Scan for the cell matching the given text and deliver its (X, Y) coordinate at center. 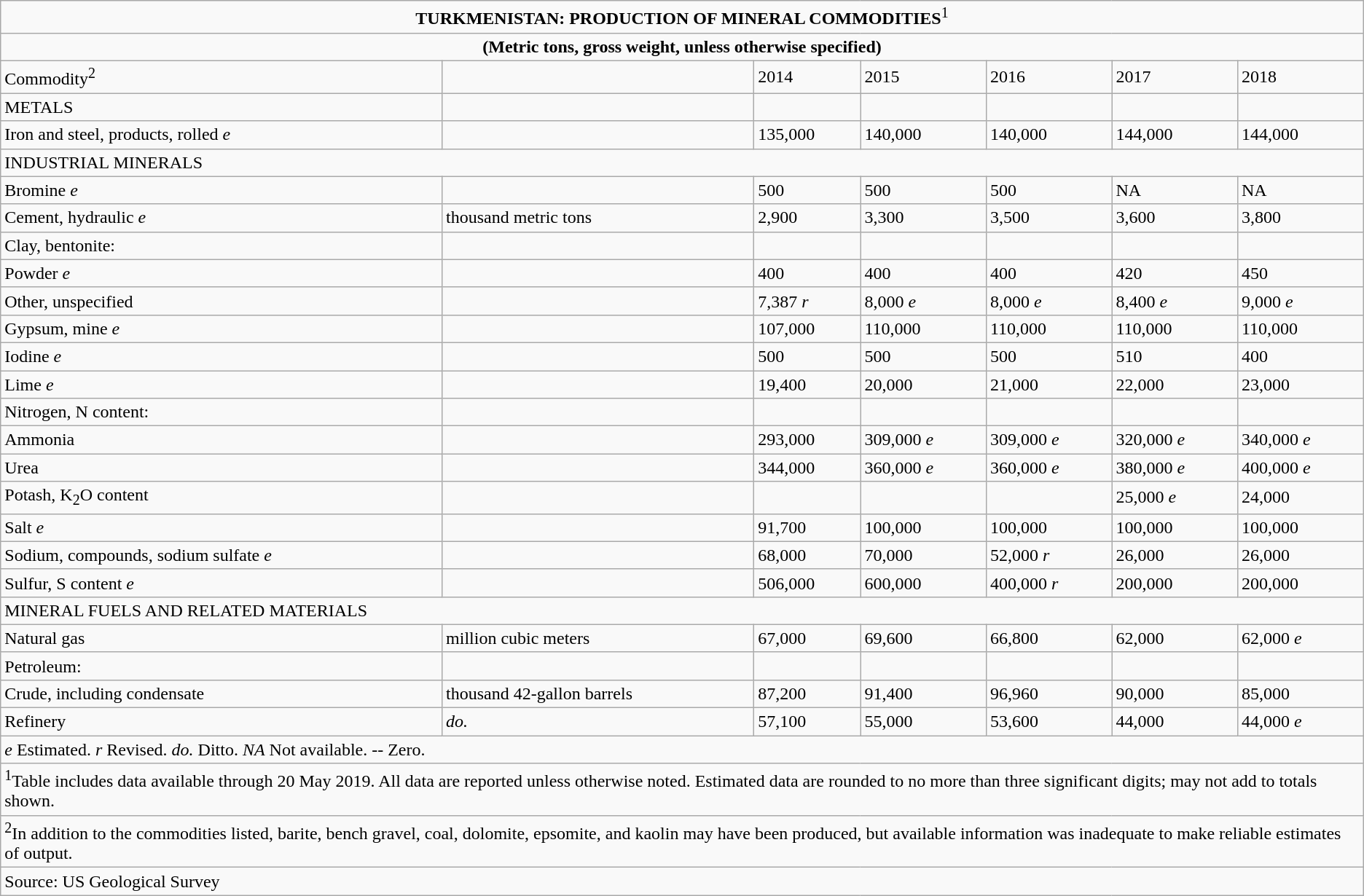
69,600 (923, 638)
Refinery (222, 722)
e Estimated. r Revised. do. Ditto. NA Not available. -- Zero. (682, 750)
7,387 r (807, 301)
Potash, K2O content (222, 498)
66,800 (1049, 638)
135,000 (807, 135)
21,000 (1049, 385)
Commodity2 (222, 77)
Sulfur, S content e (222, 583)
506,000 (807, 583)
400,000 r (1049, 583)
2017 (1175, 77)
Salt e (222, 527)
344,000 (807, 468)
70,000 (923, 555)
96,960 (1049, 694)
3,300 (923, 218)
3,800 (1300, 218)
2015 (923, 77)
600,000 (923, 583)
340,000 e (1300, 440)
20,000 (923, 385)
57,100 (807, 722)
Crude, including condensate (222, 694)
380,000 e (1175, 468)
2,900 (807, 218)
320,000 e (1175, 440)
Gypsum, mine e (222, 329)
2018 (1300, 77)
510 (1175, 356)
52,000 r (1049, 555)
107,000 (807, 329)
44,000 e (1300, 722)
23,000 (1300, 385)
53,600 (1049, 722)
(Metric tons, gross weight, unless otherwise specified) (682, 47)
Other, unspecified (222, 301)
Clay, bentonite: (222, 245)
2014 (807, 77)
400,000 e (1300, 468)
Iron and steel, products, rolled e (222, 135)
Cement, hydraulic e (222, 218)
24,000 (1300, 498)
million cubic meters (598, 638)
9,000 e (1300, 301)
67,000 (807, 638)
87,200 (807, 694)
55,000 (923, 722)
Sodium, compounds, sodium sulfate e (222, 555)
Petroleum: (222, 666)
68,000 (807, 555)
22,000 (1175, 385)
thousand metric tons (598, 218)
420 (1175, 273)
3,600 (1175, 218)
91,400 (923, 694)
Natural gas (222, 638)
Urea (222, 468)
Lime e (222, 385)
25,000 e (1175, 498)
INDUSTRIAL MINERALS (682, 162)
62,000 e (1300, 638)
Powder e (222, 273)
Iodine e (222, 356)
Ammonia (222, 440)
8,400 e (1175, 301)
Source: US Geological Survey (682, 881)
do. (598, 722)
44,000 (1175, 722)
TURKMENISTAN: PRODUCTION OF MINERAL COMMODITIES1 (682, 17)
3,500 (1049, 218)
62,000 (1175, 638)
450 (1300, 273)
19,400 (807, 385)
Bromine e (222, 190)
293,000 (807, 440)
METALS (222, 107)
85,000 (1300, 694)
91,700 (807, 527)
90,000 (1175, 694)
2016 (1049, 77)
Nitrogen, N content: (222, 412)
thousand 42-gallon barrels (598, 694)
MINERAL FUELS AND RELATED MATERIALS (682, 610)
